Return (X, Y) of the center of cell containing provided text 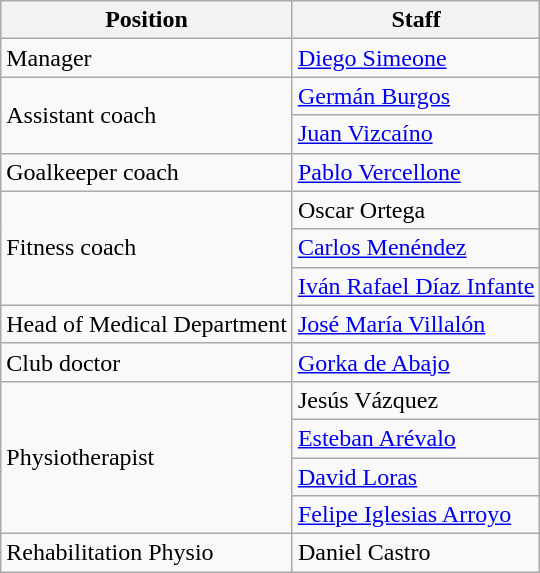
Esteban Arévalo (416, 438)
Rehabilitation Physio (147, 553)
Iván Rafael Díaz Infante (416, 286)
Club doctor (147, 362)
Fitness coach (147, 248)
Gorka de Abajo (416, 362)
Manager (147, 58)
Head of Medical Department (147, 324)
Felipe Iglesias Arroyo (416, 515)
Pablo Vercellone (416, 172)
Jesús Vázquez (416, 400)
Germán Burgos (416, 96)
Goalkeeper coach (147, 172)
David Loras (416, 477)
Oscar Ortega (416, 210)
Position (147, 20)
Juan Vizcaíno (416, 134)
Assistant coach (147, 115)
Diego Simeone (416, 58)
Physiotherapist (147, 457)
Carlos Menéndez (416, 248)
José María Villalón (416, 324)
Daniel Castro (416, 553)
Staff (416, 20)
